Determine the [x, y] coordinate at the center of the cell enclosing the given text.  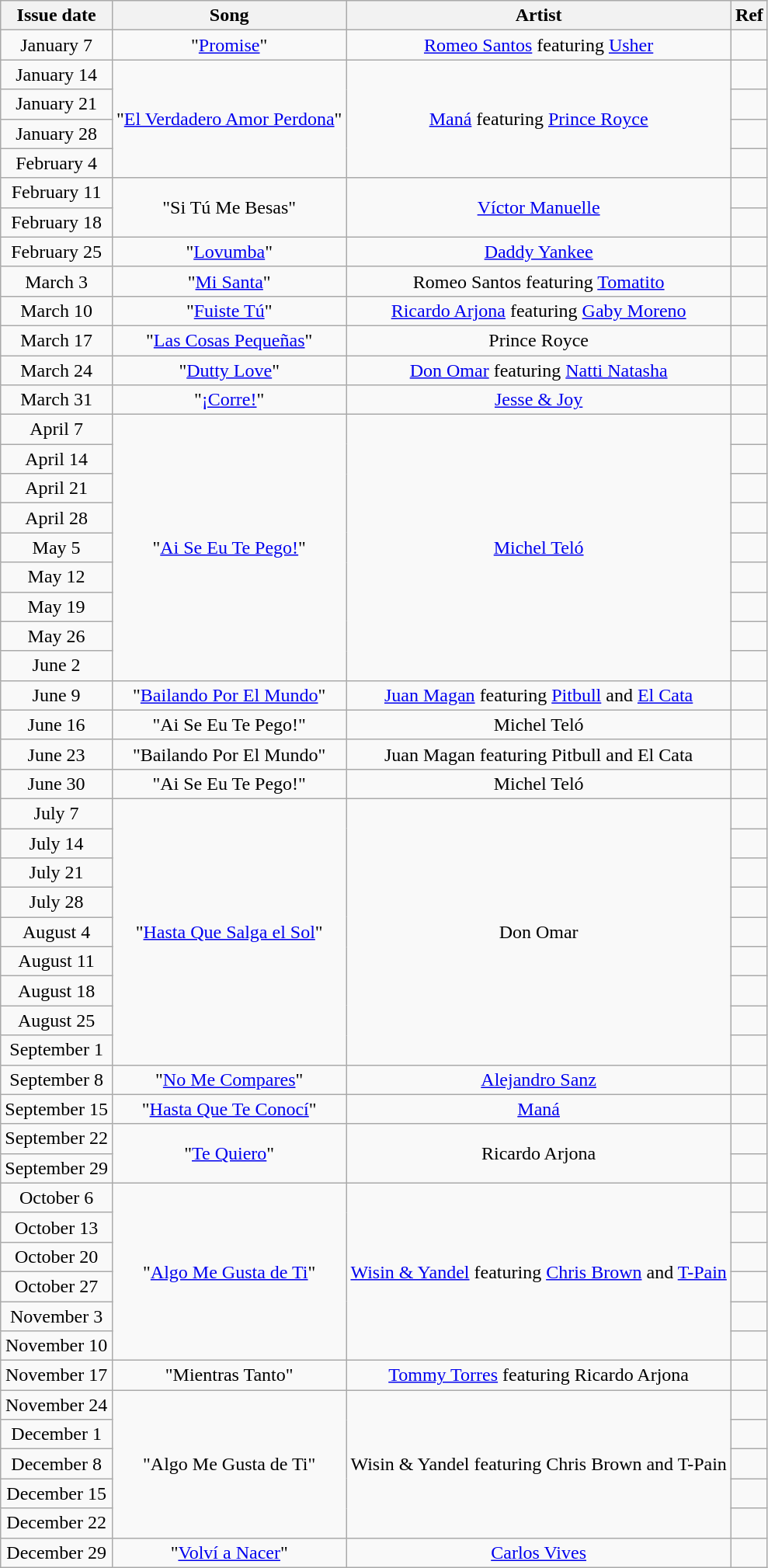
December 8 [57, 1464]
May 12 [57, 577]
April 28 [57, 518]
October 13 [57, 1227]
"Mi Santa" [228, 281]
May 5 [57, 548]
"Te Quiero" [228, 1153]
Ref [749, 16]
July 7 [57, 813]
"Hasta Que Salga el Sol" [228, 932]
Tommy Torres featuring Ricardo Arjona [539, 1375]
September 1 [57, 1050]
January 7 [57, 45]
July 14 [57, 843]
November 10 [57, 1346]
October 6 [57, 1198]
February 18 [57, 222]
August 25 [57, 1020]
March 17 [57, 340]
February 4 [57, 163]
December 1 [57, 1434]
June 30 [57, 784]
December 22 [57, 1523]
July 21 [57, 873]
February 25 [57, 252]
June 23 [57, 754]
October 27 [57, 1286]
March 3 [57, 281]
Maná featuring Prince Royce [539, 119]
January 28 [57, 134]
Carlos Vives [539, 1552]
"El Verdadero Amor Perdona" [228, 119]
"Si Tú Me Besas" [228, 207]
"Hasta Que Te Conocí" [228, 1109]
June 2 [57, 666]
Prince Royce [539, 340]
December 15 [57, 1493]
March 10 [57, 311]
April 7 [57, 429]
September 15 [57, 1109]
Daddy Yankee [539, 252]
"Mientras Tanto" [228, 1375]
"¡Corre!" [228, 400]
Don Omar [539, 932]
March 31 [57, 400]
"Lovumba" [228, 252]
Maná [539, 1109]
November 3 [57, 1316]
September 8 [57, 1080]
April 21 [57, 488]
Romeo Santos featuring Usher [539, 45]
Alejandro Sanz [539, 1080]
January 14 [57, 75]
"Fuiste Tú" [228, 311]
"Dutty Love" [228, 370]
July 28 [57, 902]
August 4 [57, 932]
Jesse & Joy [539, 400]
Romeo Santos featuring Tomatito [539, 281]
Issue date [57, 16]
June 16 [57, 725]
June 9 [57, 695]
February 11 [57, 193]
January 21 [57, 104]
May 19 [57, 607]
October 20 [57, 1257]
September 22 [57, 1139]
March 24 [57, 370]
Song [228, 16]
Artist [539, 16]
November 24 [57, 1405]
"Las Cosas Pequeñas" [228, 340]
November 17 [57, 1375]
"No Me Compares" [228, 1080]
August 18 [57, 991]
September 29 [57, 1168]
Ricardo Arjona [539, 1153]
December 29 [57, 1552]
April 14 [57, 459]
"Volví a Nacer" [228, 1552]
Ricardo Arjona featuring Gaby Moreno [539, 311]
"Promise" [228, 45]
Víctor Manuelle [539, 207]
May 26 [57, 636]
August 11 [57, 961]
Don Omar featuring Natti Natasha [539, 370]
